Locate the cell with the specified text and output its [x, y] center coordinate. 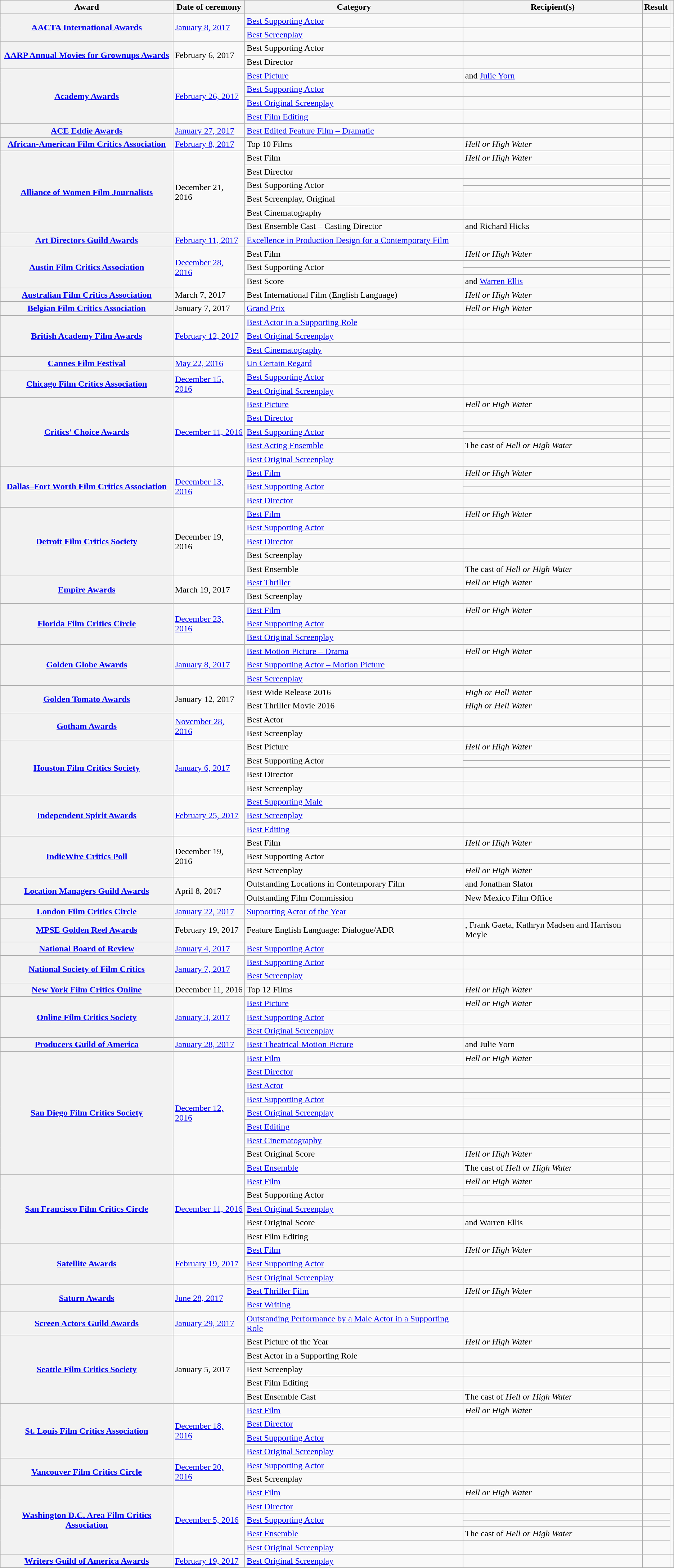
Online Film Critics Society [87, 1017]
February 8, 2017 [209, 144]
IndieWire Critics Poll [87, 857]
Washington D.C. Area Film Critics Association [87, 1520]
February 25, 2017 [209, 815]
Satellite Awards [87, 1263]
Location Managers Guild Awards [87, 891]
Houston Film Critics Society [87, 767]
Result [656, 7]
Top 10 Films [354, 144]
June 28, 2017 [209, 1298]
Outstanding Film Commission [354, 898]
London Film Critics Circle [87, 911]
San Diego Film Critics Society [87, 1113]
January 4, 2017 [209, 949]
December 18, 2016 [209, 1431]
and Richard Hicks [553, 226]
Best Writing [354, 1305]
Supporting Actor of the Year [354, 911]
Austin Film Critics Association [87, 267]
January 28, 2017 [209, 1044]
Alliance of Women Film Journalists [87, 192]
Vancouver Film Critics Circle [87, 1472]
Grand Prix [354, 308]
Best Theatrical Motion Picture [354, 1044]
Best Thriller Movie 2016 [354, 706]
AARP Annual Movies for Grownups Awards [87, 55]
Best Ensemble Cast [354, 1397]
Outstanding Locations in Contemporary Film [354, 884]
, Frank Gaeta, Kathryn Madsen and Harrison Meyle [553, 930]
National Board of Review [87, 949]
Best Thriller Film [354, 1291]
January 29, 2017 [209, 1323]
Independent Spirit Awards [87, 815]
Academy Awards [87, 96]
Best Supporting Male [354, 802]
December 20, 2016 [209, 1472]
Golden Tomato Awards [87, 699]
November 28, 2016 [209, 726]
January 3, 2017 [209, 1017]
December 12, 2016 [209, 1113]
December 15, 2016 [209, 384]
ACE Eddie Awards [87, 130]
Recipient(s) [553, 7]
AACTA International Awards [87, 28]
African-American Film Critics Association [87, 144]
April 8, 2017 [209, 891]
Empire Awards [87, 589]
Best Edited Feature Film – Dramatic [354, 130]
San Francisco Film Critics Circle [87, 1209]
February 12, 2017 [209, 336]
February 26, 2017 [209, 96]
St. Louis Film Critics Association [87, 1431]
British Academy Film Awards [87, 336]
December 5, 2016 [209, 1520]
Screen Actors Guild Awards [87, 1323]
Seattle Film Critics Society [87, 1369]
Critics' Choice Awards [87, 432]
Best Wide Release 2016 [354, 692]
March 7, 2017 [209, 295]
Best Thriller [354, 582]
Detroit Film Critics Society [87, 541]
January 27, 2017 [209, 130]
March 19, 2017 [209, 589]
Best Acting Ensemble [354, 446]
Best Screenplay, Original [354, 199]
Excellence in Production Design for a Contemporary Film [354, 240]
Best Picture of the Year [354, 1342]
Outstanding Performance by a Male Actor in a Supporting Role [354, 1323]
Florida Film Critics Circle [87, 624]
Category [354, 7]
Top 12 Films [354, 990]
May 22, 2016 [209, 363]
January 12, 2017 [209, 699]
MPSE Golden Reel Awards [87, 930]
December 23, 2016 [209, 624]
Best Ensemble Cast – Casting Director [354, 226]
January 6, 2017 [209, 767]
December 13, 2016 [209, 487]
and Jonathan Slator [553, 884]
New York Film Critics Online [87, 990]
Australian Film Critics Association [87, 295]
February 11, 2017 [209, 240]
National Society of Film Critics [87, 969]
Chicago Film Critics Association [87, 384]
Best Motion Picture – Drama [354, 651]
Award [87, 7]
Belgian Film Critics Association [87, 308]
January 22, 2017 [209, 911]
Best Score [354, 281]
December 28, 2016 [209, 267]
Dallas–Fort Worth Film Critics Association [87, 487]
January 5, 2017 [209, 1369]
Un Certain Regard [354, 363]
Saturn Awards [87, 1298]
Cannes Film Festival [87, 363]
New Mexico Film Office [553, 898]
Golden Globe Awards [87, 665]
Date of ceremony [209, 7]
Gotham Awards [87, 726]
Producers Guild of America [87, 1044]
February 6, 2017 [209, 55]
Art Directors Guild Awards [87, 240]
Best Supporting Actor – Motion Picture [354, 665]
December 21, 2016 [209, 192]
Feature English Language: Dialogue/ADR [354, 930]
Writers Guild of America Awards [87, 1561]
Best International Film (English Language) [354, 295]
